From the cell containing the given text, extract its center point as (X, Y) coordinate. 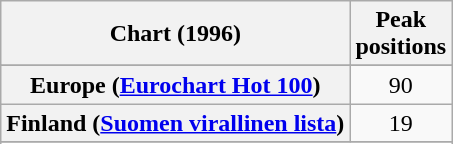
Peakpositions (401, 34)
19 (401, 123)
90 (401, 85)
Europe (Eurochart Hot 100) (176, 85)
Chart (1996) (176, 34)
Finland (Suomen virallinen lista) (176, 123)
